Scan for the cell matching the given text and deliver its (x, y) coordinate at center. 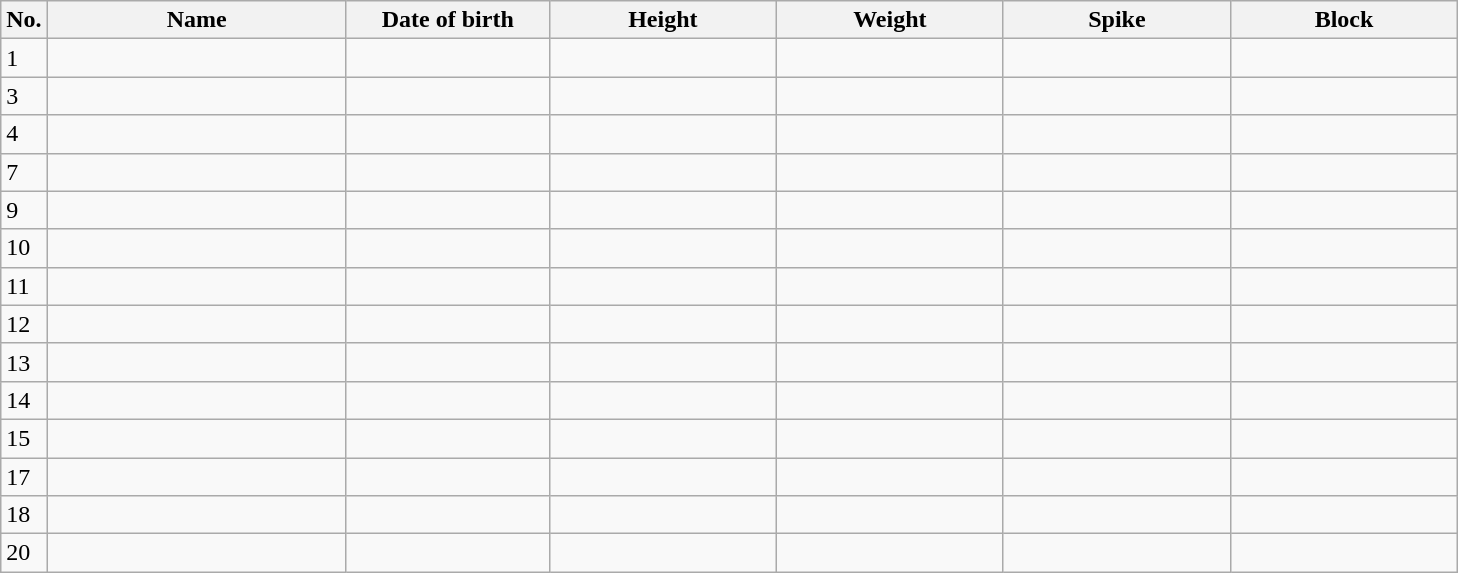
14 (24, 400)
7 (24, 172)
13 (24, 362)
4 (24, 134)
15 (24, 438)
Weight (890, 20)
18 (24, 515)
Block (1344, 20)
Spike (1116, 20)
11 (24, 286)
9 (24, 210)
Name (196, 20)
No. (24, 20)
3 (24, 96)
Date of birth (448, 20)
12 (24, 324)
20 (24, 553)
10 (24, 248)
1 (24, 58)
17 (24, 477)
Height (662, 20)
